Find where the given text appears and provide that cell's center as (X, Y) coordinate. 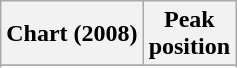
Peak position (189, 34)
Chart (2008) (72, 34)
